Scan for the cell matching the given text and deliver its (x, y) coordinate at center. 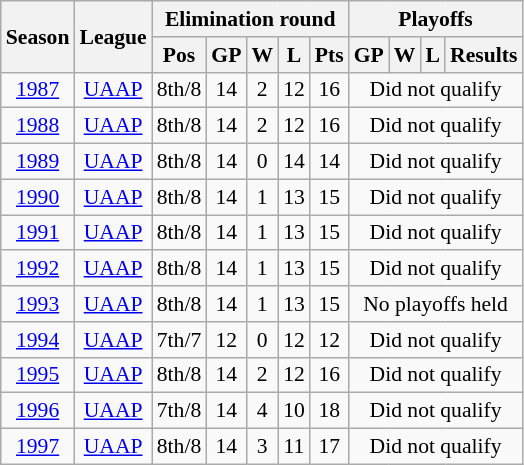
Playoffs (436, 19)
17 (330, 447)
Pts (330, 55)
1992 (38, 269)
1988 (38, 126)
4 (262, 411)
11 (294, 447)
1987 (38, 90)
Results (484, 55)
7th/8 (180, 411)
3 (262, 447)
League (112, 36)
1996 (38, 411)
Season (38, 36)
18 (330, 411)
7th/7 (180, 340)
1997 (38, 447)
1993 (38, 304)
1994 (38, 340)
10 (294, 411)
1990 (38, 197)
Elimination round (250, 19)
1991 (38, 233)
No playoffs held (436, 304)
Pos (180, 55)
1989 (38, 162)
1995 (38, 375)
